Detect which cell encompasses the target text, then output its (X, Y) center coordinate. 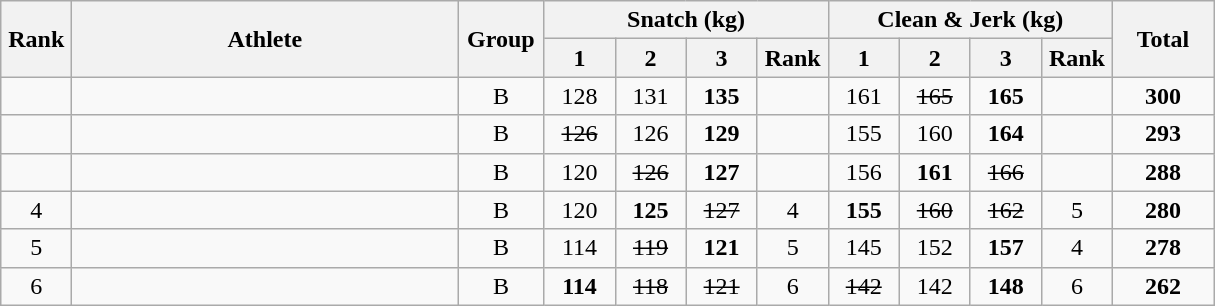
119 (650, 248)
Clean & Jerk (kg) (970, 20)
152 (934, 248)
Group (501, 39)
118 (650, 286)
135 (722, 96)
128 (580, 96)
Snatch (kg) (686, 20)
Athlete (265, 39)
300 (1162, 96)
278 (1162, 248)
145 (864, 248)
162 (1006, 210)
148 (1006, 286)
166 (1006, 172)
164 (1006, 134)
288 (1162, 172)
157 (1006, 248)
293 (1162, 134)
156 (864, 172)
262 (1162, 286)
280 (1162, 210)
Total (1162, 39)
129 (722, 134)
125 (650, 210)
131 (650, 96)
